Locate the cell with the specified text and output its (x, y) center coordinate. 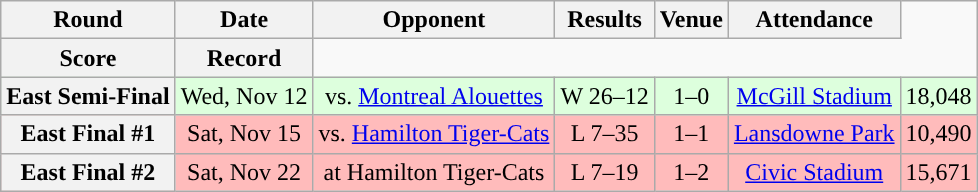
1–2 (691, 172)
East Semi-Final (88, 96)
vs. Montreal Alouettes (434, 96)
Record (244, 58)
15,671 (938, 172)
Lansdowne Park (814, 134)
at Hamilton Tiger-Cats (434, 172)
Civic Stadium (814, 172)
Opponent (434, 20)
10,490 (938, 134)
Results (604, 20)
Venue (691, 20)
Attendance (814, 20)
McGill Stadium (814, 96)
Round (88, 20)
W 26–12 (604, 96)
East Final #1 (88, 134)
Score (88, 58)
L 7–35 (604, 134)
18,048 (938, 96)
vs. Hamilton Tiger-Cats (434, 134)
Date (244, 20)
East Final #2 (88, 172)
L 7–19 (604, 172)
Wed, Nov 12 (244, 96)
Sat, Nov 15 (244, 134)
1–0 (691, 96)
1–1 (691, 134)
Sat, Nov 22 (244, 172)
